Detect which cell encompasses the target text, then output its [x, y] center coordinate. 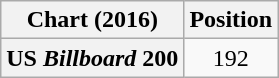
US Billboard 200 [92, 58]
Chart (2016) [92, 20]
Position [231, 20]
192 [231, 58]
